Output the (x, y) coordinate of the center of the cell containing the given text.  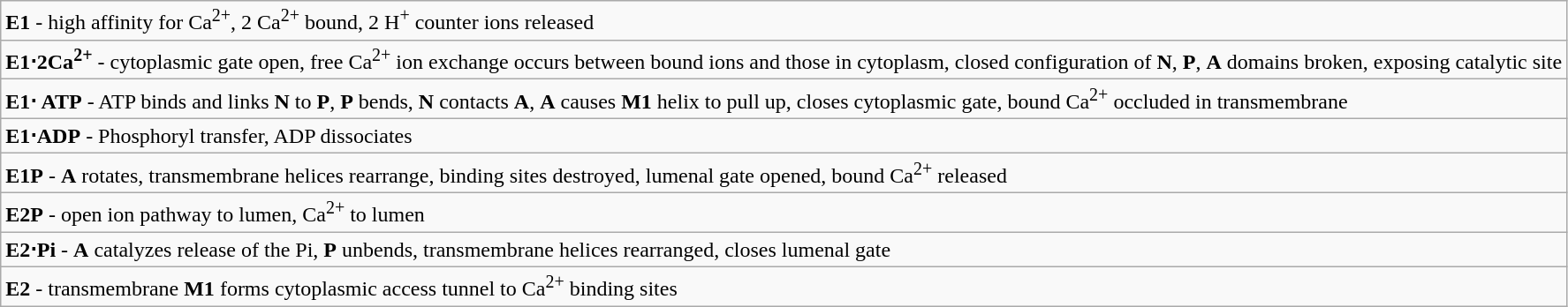
E1⋅ADP - Phosphoryl transfer, ADP dissociates (784, 136)
E1 - high affinity for Ca2+, 2 Ca2+ bound, 2 H+ counter ions released (784, 21)
E2⋅Pi - A catalyzes release of the Pi, P unbends, transmembrane helices rearranged, closes lumenal gate (784, 250)
E2P - open ion pathway to lumen, Ca2+ to lumen (784, 213)
E2 - transmembrane M1 forms cytoplasmic access tunnel to Ca2+ binding sites (784, 288)
E1P - A rotates, transmembrane helices rearrange, binding sites destroyed, lumenal gate opened, bound Ca2+ released (784, 173)
